For the text-containing cell, return its midpoint in [x, y] coordinate format. 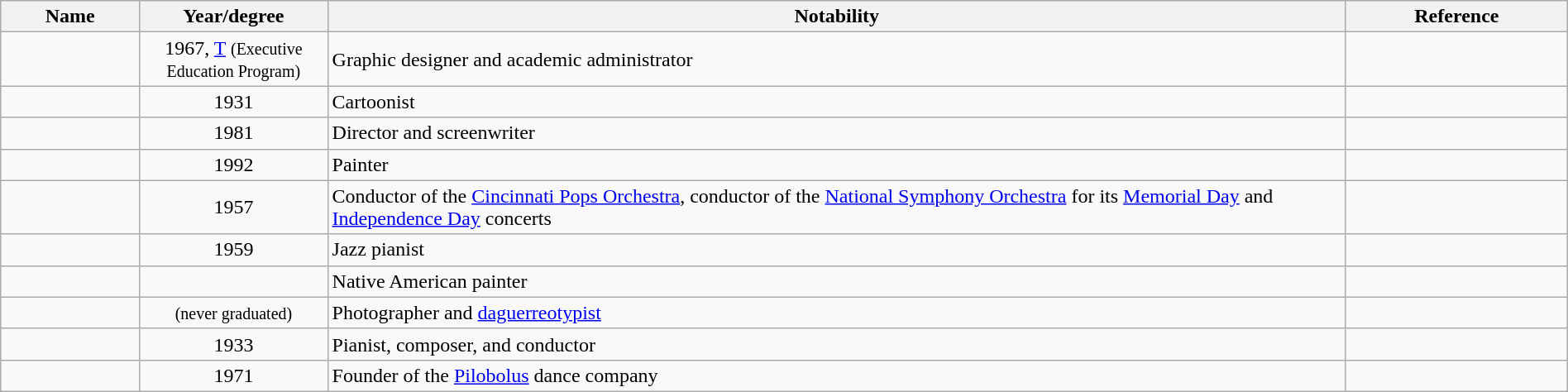
1992 [233, 165]
Photographer and daguerreotypist [837, 313]
1933 [233, 344]
1957 [233, 207]
Jazz pianist [837, 250]
1959 [233, 250]
1971 [233, 375]
Conductor of the Cincinnati Pops Orchestra, conductor of the National Symphony Orchestra for its Memorial Day and Independence Day concerts [837, 207]
Graphic designer and academic administrator [837, 60]
(never graduated) [233, 313]
Director and screenwriter [837, 133]
Founder of the Pilobolus dance company [837, 375]
Cartoonist [837, 102]
Pianist, composer, and conductor [837, 344]
Native American painter [837, 281]
Year/degree [233, 17]
1981 [233, 133]
Reference [1456, 17]
Painter [837, 165]
Name [70, 17]
1967, T (Executive Education Program) [233, 60]
1931 [233, 102]
Notability [837, 17]
